Detect which cell encompasses the target text, then output its (X, Y) center coordinate. 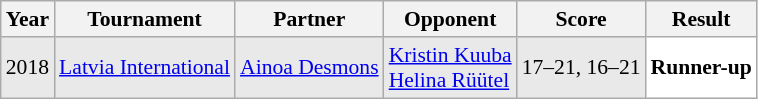
Partner (310, 19)
Opponent (450, 19)
Score (582, 19)
Runner-up (702, 68)
Latvia International (144, 68)
Ainoa Desmons (310, 68)
2018 (28, 68)
Tournament (144, 19)
Year (28, 19)
17–21, 16–21 (582, 68)
Kristin Kuuba Helina Rüütel (450, 68)
Result (702, 19)
